Detect which cell encompasses the target text, then output its [x, y] center coordinate. 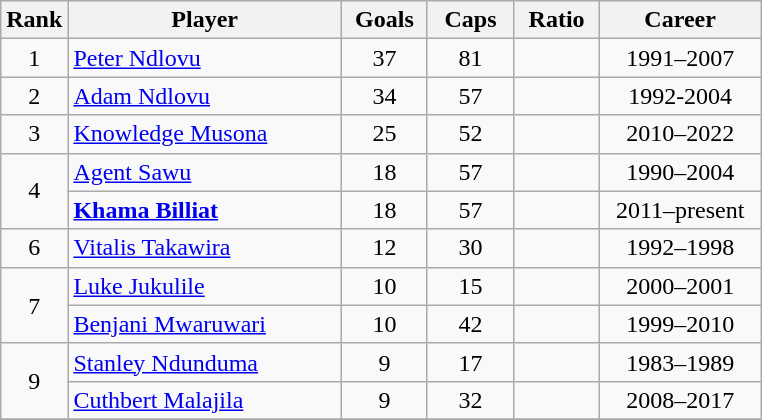
Knowledge Musona [205, 134]
30 [470, 248]
7 [34, 305]
Vitalis Takawira [205, 248]
1992-2004 [680, 96]
1992–1998 [680, 248]
Ratio [557, 20]
Stanley Ndunduma [205, 362]
81 [470, 58]
Adam Ndlovu [205, 96]
Caps [470, 20]
Peter Ndlovu [205, 58]
37 [384, 58]
34 [384, 96]
Goals [384, 20]
1983–1989 [680, 362]
2000–2001 [680, 286]
Luke Jukulile [205, 286]
6 [34, 248]
2011–present [680, 210]
12 [384, 248]
2008–2017 [680, 400]
25 [384, 134]
32 [470, 400]
Benjani Mwaruwari [205, 324]
Cuthbert Malajila [205, 400]
1991–2007 [680, 58]
17 [470, 362]
15 [470, 286]
Career [680, 20]
Agent Sawu [205, 172]
Player [205, 20]
1999–2010 [680, 324]
1990–2004 [680, 172]
42 [470, 324]
Khama Billiat [205, 210]
3 [34, 134]
Rank [34, 20]
1 [34, 58]
4 [34, 191]
52 [470, 134]
2010–2022 [680, 134]
2 [34, 96]
